Scan for the cell matching the given text and deliver its (X, Y) coordinate at center. 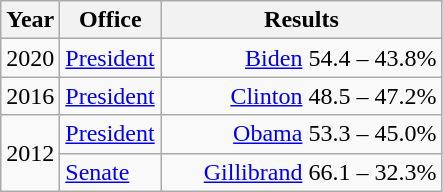
2012 (30, 153)
2016 (30, 96)
Results (302, 20)
Clinton 48.5 – 47.2% (302, 96)
Senate (110, 172)
2020 (30, 58)
Obama 53.3 – 45.0% (302, 134)
Gillibrand 66.1 – 32.3% (302, 172)
Biden 54.4 – 43.8% (302, 58)
Office (110, 20)
Year (30, 20)
